Determine the [X, Y] coordinate at the center of the cell enclosing the given text.  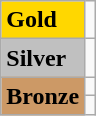
Silver [43, 58]
Gold [43, 20]
Bronze [43, 96]
